Provide the [X, Y] coordinate of the cell's center where the given text is located.  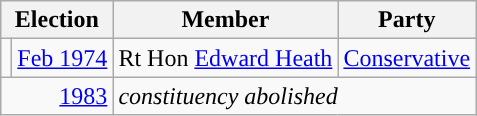
Member [226, 20]
Party [407, 20]
Election [57, 20]
constituency abolished [294, 96]
1983 [57, 96]
Conservative [407, 58]
Feb 1974 [62, 58]
Rt Hon Edward Heath [226, 58]
